Output the [x, y] coordinate of the center of the cell containing the given text.  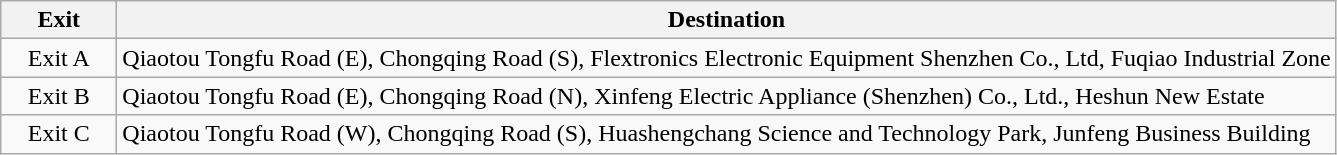
Destination [726, 20]
Qiaotou Tongfu Road (W), Chongqing Road (S), Huashengchang Science and Technology Park, Junfeng Business Building [726, 134]
Exit B [59, 96]
Qiaotou Tongfu Road (E), Chongqing Road (N), Xinfeng Electric Appliance (Shenzhen) Co., Ltd., Heshun New Estate [726, 96]
Qiaotou Tongfu Road (E), Chongqing Road (S), Flextronics Electronic Equipment Shenzhen Co., Ltd, Fuqiao Industrial Zone [726, 58]
Exit A [59, 58]
Exit C [59, 134]
Exit [59, 20]
